Find where the given text appears and provide that cell's center as (x, y) coordinate. 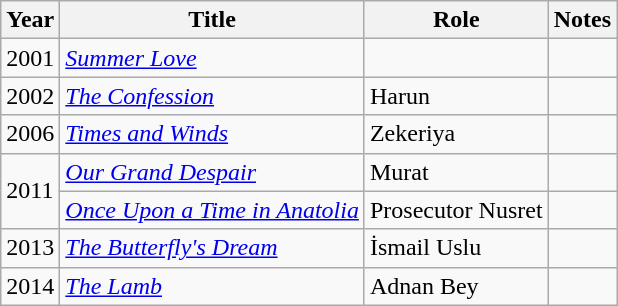
Prosecutor Nusret (456, 210)
Summer Love (212, 58)
2011 (30, 191)
Adnan Bey (456, 286)
Harun (456, 96)
Zekeriya (456, 134)
Murat (456, 172)
Title (212, 20)
Our Grand Despair (212, 172)
2014 (30, 286)
İsmail Uslu (456, 248)
Notes (582, 20)
The Confession (212, 96)
The Butterfly's Dream (212, 248)
The Lamb (212, 286)
2001 (30, 58)
Role (456, 20)
2006 (30, 134)
Once Upon a Time in Anatolia (212, 210)
Year (30, 20)
2002 (30, 96)
2013 (30, 248)
Times and Winds (212, 134)
